For the text-containing cell, return its midpoint in (x, y) coordinate format. 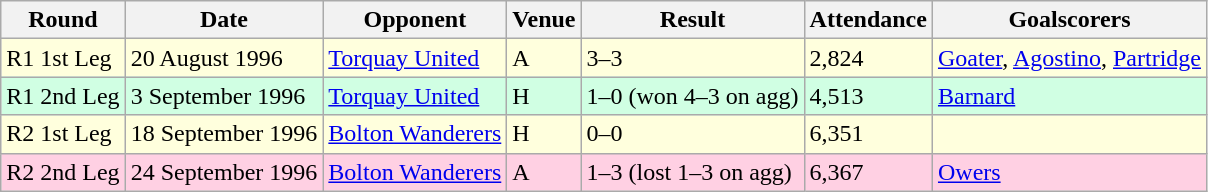
3 September 1996 (224, 96)
3–3 (692, 58)
Result (692, 20)
Barnard (1069, 96)
4,513 (868, 96)
6,351 (868, 134)
1–0 (won 4–3 on agg) (692, 96)
6,367 (868, 172)
24 September 1996 (224, 172)
R2 2nd Leg (63, 172)
Goalscorers (1069, 20)
R1 1st Leg (63, 58)
Venue (544, 20)
0–0 (692, 134)
R2 1st Leg (63, 134)
Owers (1069, 172)
Date (224, 20)
20 August 1996 (224, 58)
Round (63, 20)
2,824 (868, 58)
Opponent (415, 20)
Attendance (868, 20)
18 September 1996 (224, 134)
R1 2nd Leg (63, 96)
1–3 (lost 1–3 on agg) (692, 172)
Goater, Agostino, Partridge (1069, 58)
